For the text-containing cell, return its midpoint in (x, y) coordinate format. 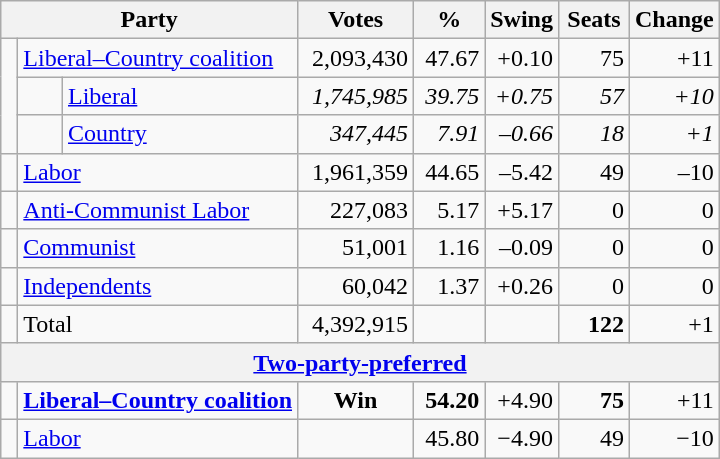
–0.66 (522, 134)
–5.42 (522, 172)
57 (594, 96)
5.17 (450, 210)
% (450, 20)
Independents (158, 286)
Swing (522, 20)
4,392,915 (356, 324)
347,445 (356, 134)
Party (150, 20)
18 (594, 134)
1.16 (450, 248)
Anti-Communist Labor (158, 210)
Two-party-preferred (360, 362)
+0.10 (522, 58)
+5.17 (522, 210)
Total (158, 324)
39.75 (450, 96)
Win (356, 400)
Votes (356, 20)
51,001 (356, 248)
+0.26 (522, 286)
+10 (674, 96)
−4.90 (522, 438)
1.37 (450, 286)
Communist (158, 248)
47.67 (450, 58)
+4.90 (522, 400)
60,042 (356, 286)
Seats (594, 20)
Change (674, 20)
Country (180, 134)
7.91 (450, 134)
+0.75 (522, 96)
–0.09 (522, 248)
45.80 (450, 438)
1,961,359 (356, 172)
122 (594, 324)
−10 (674, 438)
227,083 (356, 210)
44.65 (450, 172)
2,093,430 (356, 58)
1,745,985 (356, 96)
Liberal (180, 96)
–10 (674, 172)
54.20 (450, 400)
